Extract the [x, y] coordinate from the center of the cell holding the provided text.  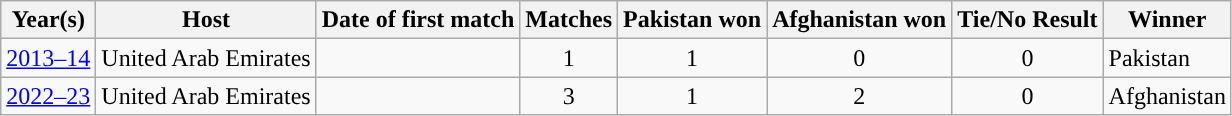
Year(s) [48, 20]
2013–14 [48, 58]
Date of first match [418, 20]
2022–23 [48, 96]
Afghanistan [1167, 96]
Winner [1167, 20]
Pakistan [1167, 58]
Host [206, 20]
3 [569, 96]
Tie/No Result [1028, 20]
Afghanistan won [860, 20]
Pakistan won [692, 20]
2 [860, 96]
Matches [569, 20]
